For the text-containing cell, return its midpoint in [x, y] coordinate format. 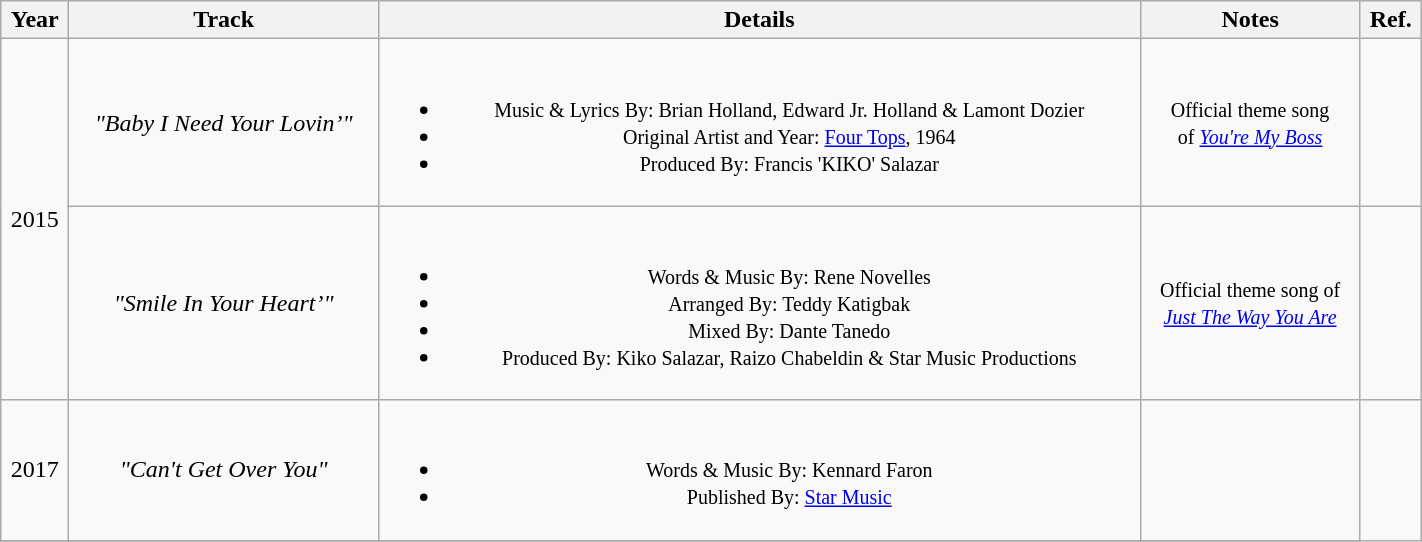
Details [759, 20]
2017 [35, 470]
"Baby I Need Your Lovin’" [224, 122]
Notes [1250, 20]
"Can't Get Over You" [224, 470]
2015 [35, 220]
Official theme songof You're My Boss [1250, 122]
Words & Music By: Rene NovellesArranged By: Teddy KatigbakMixed By: Dante TanedoProduced By: Kiko Salazar, Raizo Chabeldin & Star Music Productions [759, 303]
Music & Lyrics By: Brian Holland, Edward Jr. Holland & Lamont DozierOriginal Artist and Year: Four Tops, 1964Produced By: Francis 'KIKO' Salazar [759, 122]
Words & Music By: Kennard FaronPublished By: Star Music [759, 470]
Official theme song ofJust The Way You Are [1250, 303]
Track [224, 20]
"Smile In Your Heart’" [224, 303]
Year [35, 20]
Ref. [1390, 20]
